Output the [X, Y] coordinate of the center of the cell containing the given text.  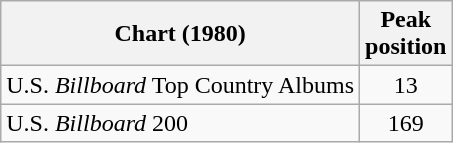
13 [406, 85]
U.S. Billboard 200 [180, 123]
169 [406, 123]
Peakposition [406, 34]
U.S. Billboard Top Country Albums [180, 85]
Chart (1980) [180, 34]
